For the text-containing cell, return its midpoint in [X, Y] coordinate format. 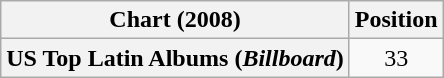
Chart (2008) [176, 20]
Position [396, 20]
33 [396, 58]
US Top Latin Albums (Billboard) [176, 58]
